Pinpoint the cell where the given text exists, returning its [X, Y] midpoint coordinate. 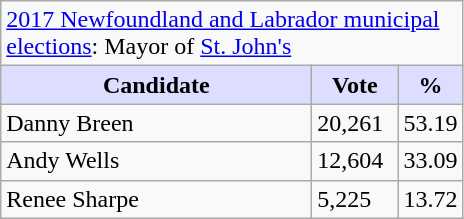
5,225 [355, 199]
Renee Sharpe [156, 199]
53.19 [430, 123]
33.09 [430, 161]
2017 Newfoundland and Labrador municipal elections: Mayor of St. John's [232, 34]
12,604 [355, 161]
% [430, 85]
Andy Wells [156, 161]
Candidate [156, 85]
Danny Breen [156, 123]
20,261 [355, 123]
Vote [355, 85]
13.72 [430, 199]
